Determine the [x, y] coordinate at the center of the cell enclosing the given text.  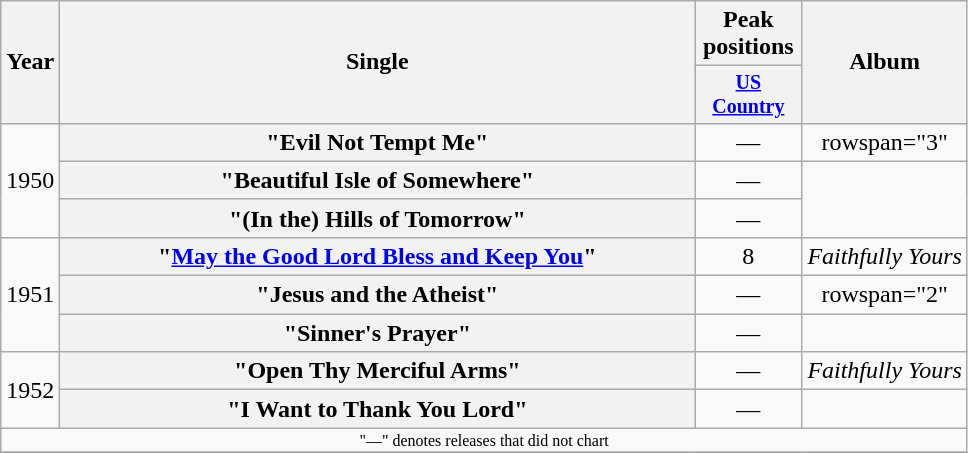
"Open Thy Merciful Arms" [378, 371]
8 [748, 256]
"Jesus and the Atheist" [378, 295]
1951 [30, 294]
"—" denotes releases that did not chart [484, 440]
Album [885, 62]
Single [378, 62]
"Beautiful Isle of Somewhere" [378, 180]
1950 [30, 180]
Year [30, 62]
"Sinner's Prayer" [378, 333]
"Evil Not Tempt Me" [378, 142]
rowspan="2" [885, 295]
"May the Good Lord Bless and Keep You" [378, 256]
rowspan="3" [885, 142]
"I Want to Thank You Lord" [378, 409]
1952 [30, 390]
US Country [748, 94]
Peak positions [748, 34]
"(In the) Hills of Tomorrow" [378, 218]
